Capture the cell that displays the provided text and extract its [X, Y] central coordinate. 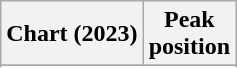
Peakposition [189, 34]
Chart (2023) [72, 34]
